Search for the cell housing the specified text and yield its (X, Y) center coordinate. 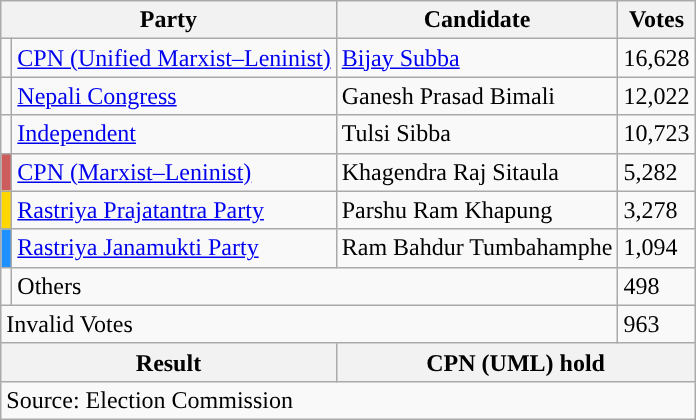
Others (315, 286)
963 (656, 324)
5,282 (656, 172)
CPN (Marxist–Leninist) (174, 172)
Khagendra Raj Sitaula (477, 172)
3,278 (656, 210)
CPN (Unified Marxist–Leninist) (174, 58)
Party (168, 20)
Votes (656, 20)
12,022 (656, 96)
Parshu Ram Khapung (477, 210)
Nepali Congress (174, 96)
Candidate (477, 20)
Ganesh Prasad Bimali (477, 96)
10,723 (656, 134)
Rastriya Janamukti Party (174, 248)
Source: Election Commission (348, 400)
CPN (UML) hold (516, 362)
Ram Bahdur Tumbahamphe (477, 248)
Bijay Subba (477, 58)
16,628 (656, 58)
Rastriya Prajatantra Party (174, 210)
Tulsi Sibba (477, 134)
Result (168, 362)
498 (656, 286)
1,094 (656, 248)
Invalid Votes (310, 324)
Independent (174, 134)
